Locate the cell with the specified text and output its (x, y) center coordinate. 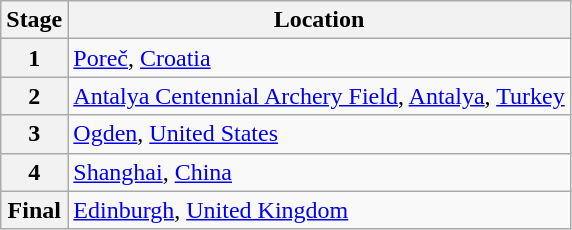
Edinburgh, United Kingdom (319, 210)
Antalya Centennial Archery Field, Antalya, Turkey (319, 96)
1 (34, 58)
2 (34, 96)
3 (34, 134)
4 (34, 172)
Final (34, 210)
Poreč, Croatia (319, 58)
Location (319, 20)
Shanghai, China (319, 172)
Ogden, United States (319, 134)
Stage (34, 20)
